Extract the (x, y) coordinate from the center of the cell holding the provided text.  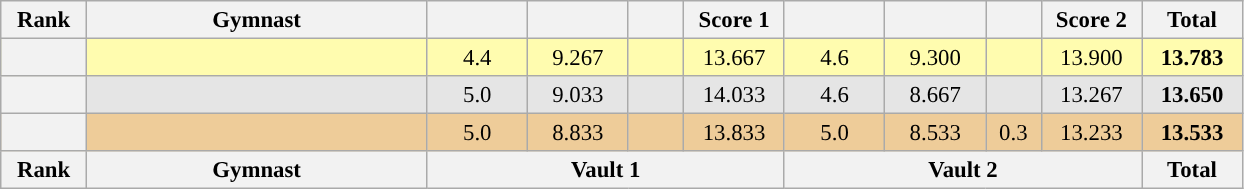
13.267 (1092, 95)
8.533 (936, 133)
Vault 1 (606, 170)
13.650 (1192, 95)
13.233 (1092, 133)
9.267 (578, 58)
Score 2 (1092, 20)
13.833 (734, 133)
13.533 (1192, 133)
14.033 (734, 95)
13.900 (1092, 58)
0.3 (1014, 133)
13.667 (734, 58)
9.033 (578, 95)
Score 1 (734, 20)
4.4 (478, 58)
8.667 (936, 95)
Vault 2 (962, 170)
9.300 (936, 58)
13.783 (1192, 58)
8.833 (578, 133)
